Scan for the cell matching the given text and deliver its [X, Y] coordinate at center. 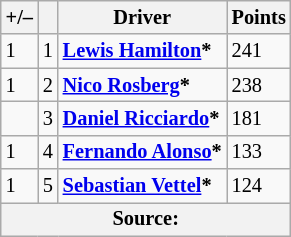
181 [259, 118]
238 [259, 85]
241 [259, 51]
Points [259, 17]
3 [48, 118]
133 [259, 152]
2 [48, 85]
Daniel Ricciardo* [142, 118]
Lewis Hamilton* [142, 51]
+/– [20, 17]
124 [259, 186]
4 [48, 152]
5 [48, 186]
Fernando Alonso* [142, 152]
Nico Rosberg* [142, 85]
Sebastian Vettel* [142, 186]
Source: [146, 219]
Driver [142, 17]
